Return the [X, Y] coordinate for the center point of the cell that contains the specified text.  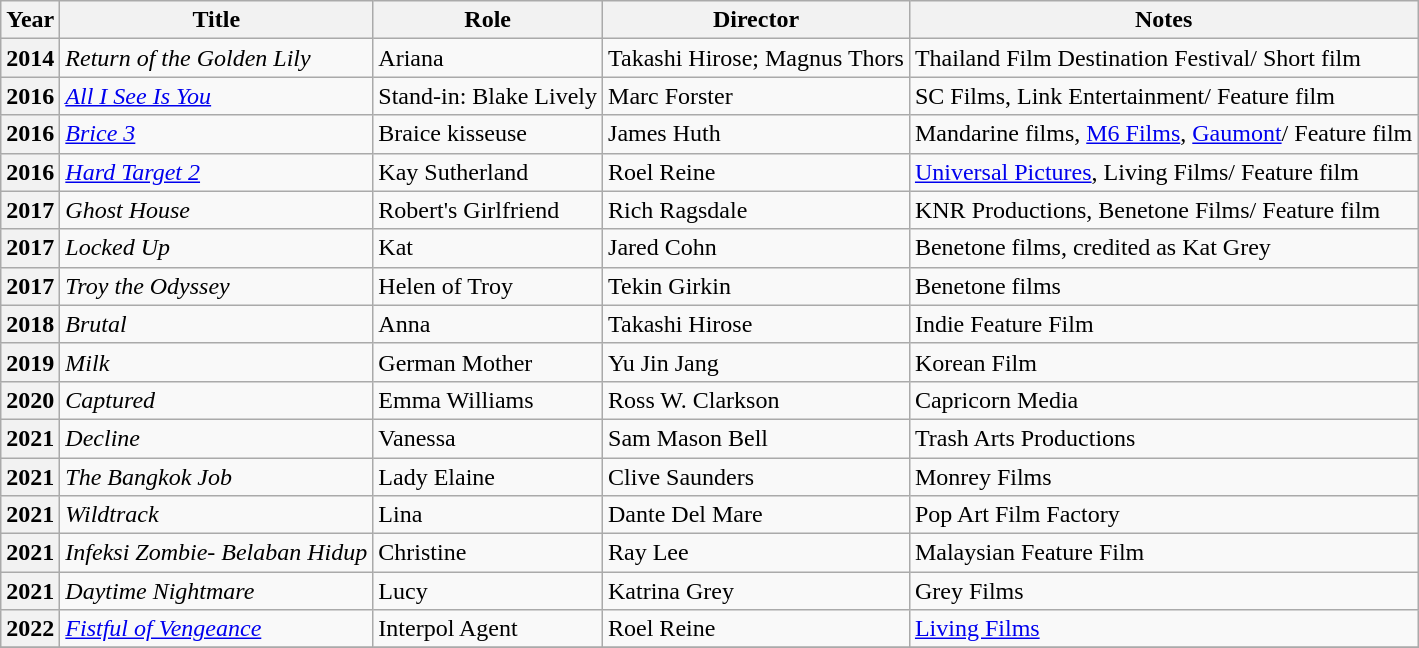
Takashi Hirose [756, 324]
Dante Del Mare [756, 515]
Title [216, 20]
Benetone films [1163, 286]
Monrey Films [1163, 477]
Troy the Odyssey [216, 286]
Kay Sutherland [488, 172]
Stand-in: Blake Lively [488, 96]
Grey Films [1163, 591]
Malaysian Feature Film [1163, 553]
Living Films [1163, 629]
All I See Is You [216, 96]
Clive Saunders [756, 477]
Pop Art Film Factory [1163, 515]
Jared Cohn [756, 248]
Interpol Agent [488, 629]
Milk [216, 362]
2018 [30, 324]
2014 [30, 58]
Year [30, 20]
Decline [216, 438]
Rich Ragsdale [756, 210]
Benetone films, credited as Kat Grey [1163, 248]
Lina [488, 515]
Locked Up [216, 248]
Yu Jin Jang [756, 362]
Notes [1163, 20]
Helen of Troy [488, 286]
Katrina Grey [756, 591]
James Huth [756, 134]
Emma Williams [488, 400]
Ghost House [216, 210]
Indie Feature Film [1163, 324]
Korean Film [1163, 362]
German Mother [488, 362]
Braice kisseuse [488, 134]
Ariana [488, 58]
Kat [488, 248]
Fistful of Vengeance [216, 629]
Wildtrack [216, 515]
Return of the Golden Lily [216, 58]
Vanessa [488, 438]
Brice 3 [216, 134]
Universal Pictures, Living Films/ Feature film [1163, 172]
Captured [216, 400]
Daytime Nightmare [216, 591]
Mandarine films, M6 Films, Gaumont/ Feature film [1163, 134]
Lucy [488, 591]
Ray Lee [756, 553]
2020 [30, 400]
Director [756, 20]
Anna [488, 324]
Brutal [216, 324]
Ross W. Clarkson [756, 400]
Christine [488, 553]
Role [488, 20]
Trash Arts Productions [1163, 438]
SC Films, Link Entertainment/ Feature film [1163, 96]
Robert's Girlfriend [488, 210]
The Bangkok Job [216, 477]
Lady Elaine [488, 477]
KNR Productions, Benetone Films/ Feature film [1163, 210]
2022 [30, 629]
Capricorn Media [1163, 400]
2019 [30, 362]
Sam Mason Bell [756, 438]
Marc Forster [756, 96]
Thailand Film Destination Festival/ Short film [1163, 58]
Hard Target 2 [216, 172]
Infeksi Zombie- Belaban Hidup [216, 553]
Tekin Girkin [756, 286]
Takashi Hirose; Magnus Thors [756, 58]
